Return the [X, Y] coordinate for the center point of the cell that contains the specified text.  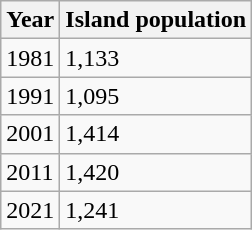
2021 [30, 210]
1991 [30, 96]
1,241 [156, 210]
Year [30, 20]
2011 [30, 172]
Island population [156, 20]
1,420 [156, 172]
1,095 [156, 96]
1,133 [156, 58]
1,414 [156, 134]
2001 [30, 134]
1981 [30, 58]
